From the cell containing the given text, extract its center point as [x, y] coordinate. 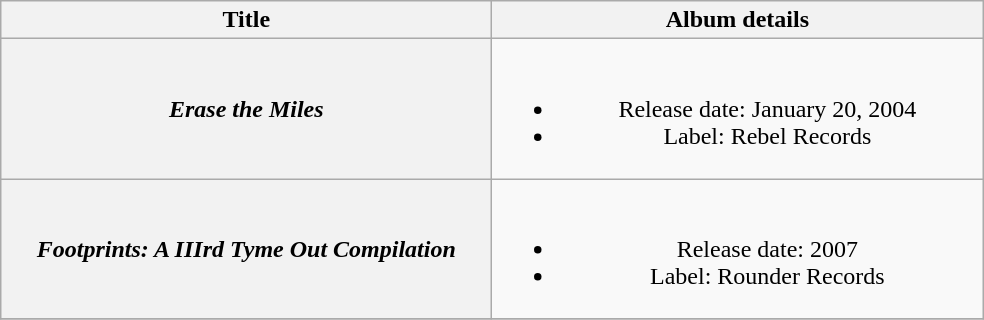
Album details [738, 20]
Title [246, 20]
Release date: January 20, 2004Label: Rebel Records [738, 109]
Footprints: A IIIrd Tyme Out Compilation [246, 249]
Erase the Miles [246, 109]
Release date: 2007Label: Rounder Records [738, 249]
